Scan for the cell matching the given text and deliver its (X, Y) coordinate at center. 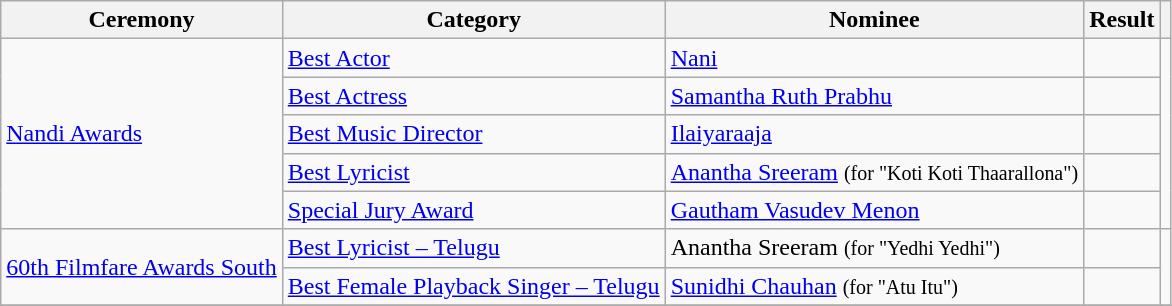
Category (474, 20)
Sunidhi Chauhan (for "Atu Itu") (874, 286)
60th Filmfare Awards South (142, 267)
Anantha Sreeram (for "Yedhi Yedhi") (874, 248)
Best Lyricist – Telugu (474, 248)
Best Actor (474, 58)
Anantha Sreeram (for "Koti Koti Thaarallona") (874, 172)
Best Music Director (474, 134)
Nandi Awards (142, 134)
Samantha Ruth Prabhu (874, 96)
Best Lyricist (474, 172)
Nani (874, 58)
Ceremony (142, 20)
Ilaiyaraaja (874, 134)
Gautham Vasudev Menon (874, 210)
Nominee (874, 20)
Best Female Playback Singer – Telugu (474, 286)
Special Jury Award (474, 210)
Result (1122, 20)
Best Actress (474, 96)
